Return the (x, y) coordinate for the center point of the cell that contains the specified text.  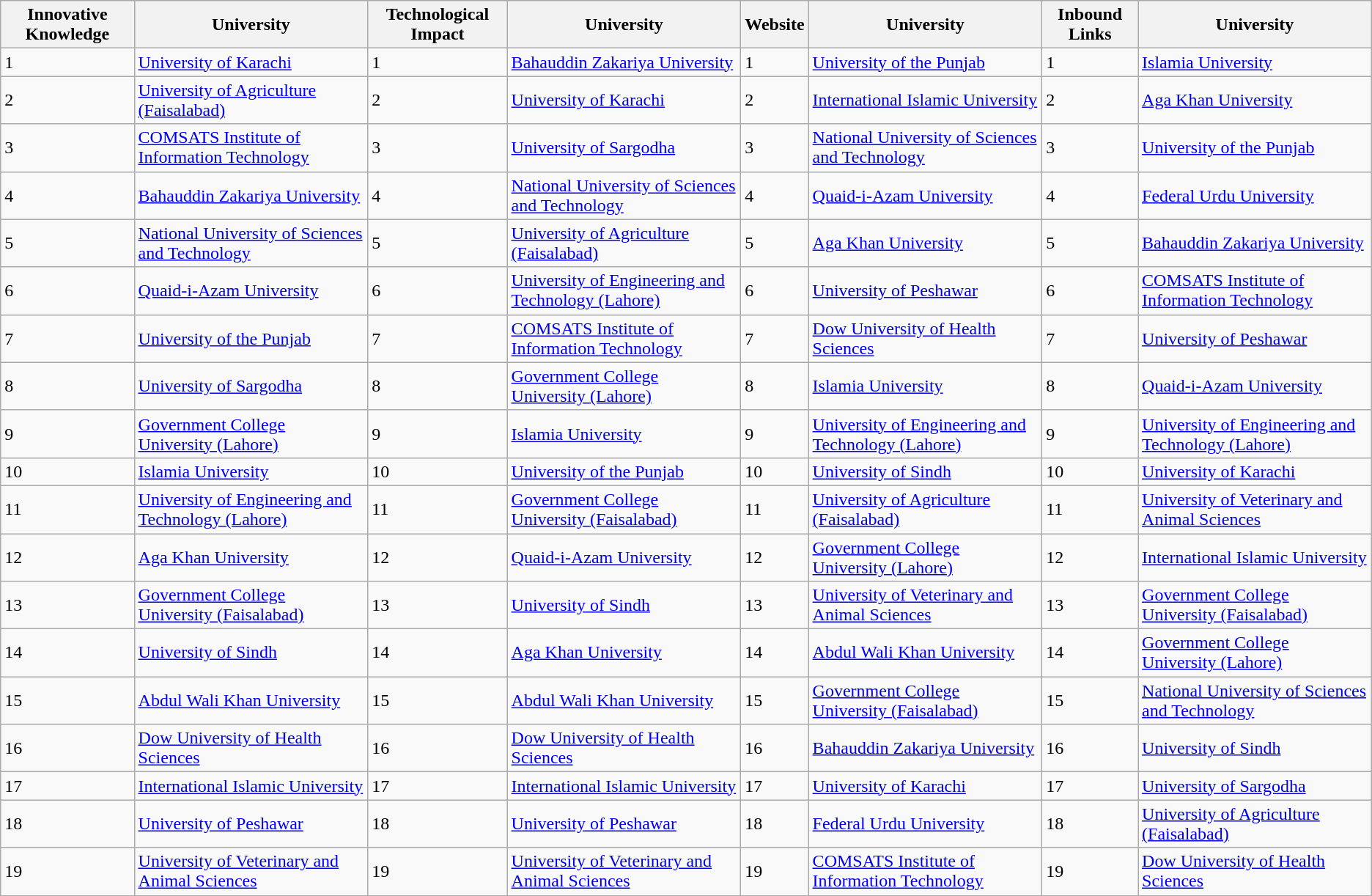
Website (775, 25)
Inbound Links (1091, 25)
Technological Impact (438, 25)
Innovative Knowledge (67, 25)
